Detect which cell encompasses the target text, then output its [X, Y] center coordinate. 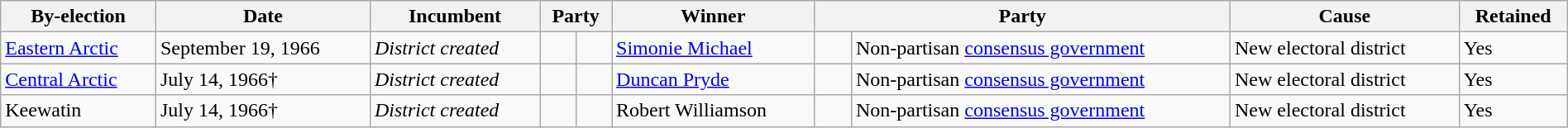
Eastern Arctic [79, 48]
September 19, 1966 [263, 48]
Cause [1345, 17]
Simonie Michael [713, 48]
Keewatin [79, 111]
Incumbent [455, 17]
Date [263, 17]
Duncan Pryde [713, 79]
By-election [79, 17]
Winner [713, 17]
Central Arctic [79, 79]
Robert Williamson [713, 111]
Retained [1513, 17]
